Return [X, Y] of the center of cell containing provided text 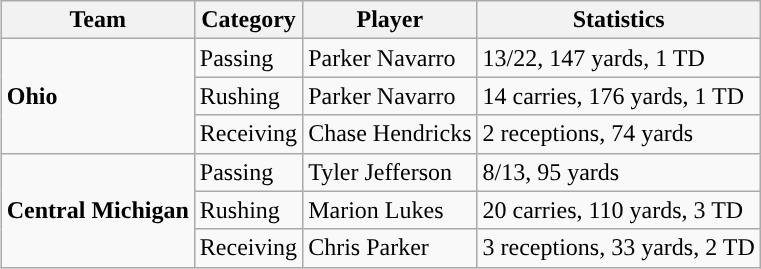
Team [98, 20]
Player [390, 20]
Marion Lukes [390, 210]
20 carries, 110 yards, 3 TD [618, 210]
Statistics [618, 20]
2 receptions, 74 yards [618, 134]
14 carries, 176 yards, 1 TD [618, 96]
Central Michigan [98, 210]
Tyler Jefferson [390, 172]
8/13, 95 yards [618, 172]
Ohio [98, 96]
Category [248, 20]
Chase Hendricks [390, 134]
3 receptions, 33 yards, 2 TD [618, 248]
Chris Parker [390, 248]
13/22, 147 yards, 1 TD [618, 58]
